Locate the cell with the specified text and output its (x, y) center coordinate. 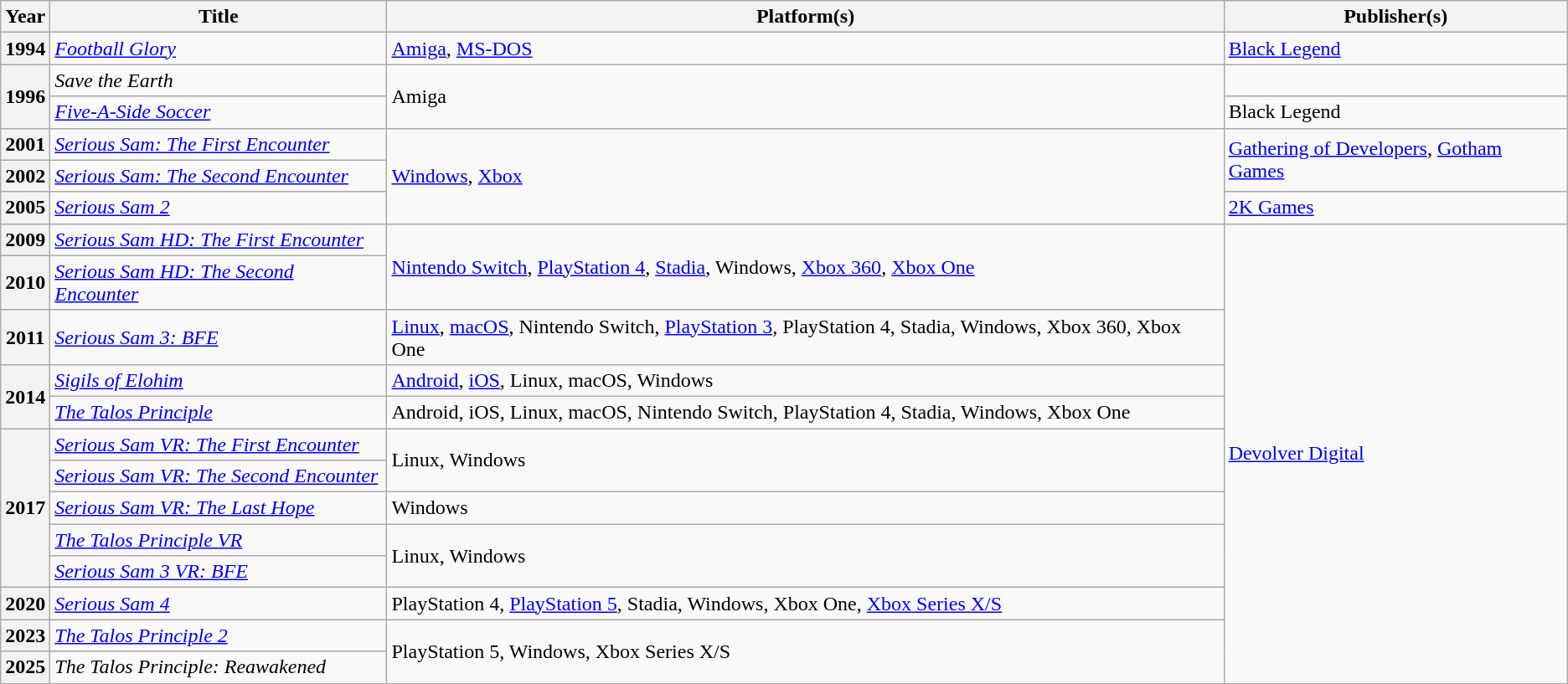
The Talos Principle (219, 412)
Serious Sam HD: The Second Encounter (219, 283)
Save the Earth (219, 80)
Linux, macOS, Nintendo Switch, PlayStation 3, PlayStation 4, Stadia, Windows, Xbox 360, Xbox One (806, 337)
Android, iOS, Linux, macOS, Windows (806, 380)
Year (25, 17)
Serious Sam VR: The Second Encounter (219, 476)
Five-A-Side Soccer (219, 112)
2K Games (1395, 208)
Serious Sam VR: The First Encounter (219, 445)
Serious Sam 4 (219, 604)
The Talos Principle 2 (219, 635)
Serious Sam VR: The Last Hope (219, 508)
2020 (25, 604)
Windows (806, 508)
2010 (25, 283)
Devolver Digital (1395, 454)
Amiga (806, 96)
2017 (25, 508)
Serious Sam 2 (219, 208)
2014 (25, 396)
Windows, Xbox (806, 176)
1996 (25, 96)
Serious Sam: The First Encounter (219, 144)
2001 (25, 144)
Nintendo Switch, PlayStation 4, Stadia, Windows, Xbox 360, Xbox One (806, 266)
Football Glory (219, 49)
Gathering of Developers, Gotham Games (1395, 160)
The Talos Principle VR (219, 540)
2023 (25, 635)
PlayStation 5, Windows, Xbox Series X/S (806, 651)
2025 (25, 667)
PlayStation 4, PlayStation 5, Stadia, Windows, Xbox One, Xbox Series X/S (806, 604)
Sigils of Elohim (219, 380)
Android, iOS, Linux, macOS, Nintendo Switch, PlayStation 4, Stadia, Windows, Xbox One (806, 412)
Amiga, MS-DOS (806, 49)
Serious Sam 3: BFE (219, 337)
Title (219, 17)
2009 (25, 239)
Serious Sam 3 VR: BFE (219, 572)
The Talos Principle: Reawakened (219, 667)
2011 (25, 337)
2005 (25, 208)
Serious Sam HD: The First Encounter (219, 239)
1994 (25, 49)
Platform(s) (806, 17)
2002 (25, 176)
Serious Sam: The Second Encounter (219, 176)
Publisher(s) (1395, 17)
